Determine the (x, y) coordinate at the center of the cell enclosing the given text.  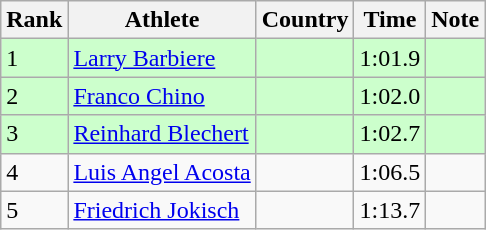
1:02.7 (390, 134)
Larry Barbiere (162, 58)
1 (34, 58)
1:13.7 (390, 210)
2 (34, 96)
Franco Chino (162, 96)
1:06.5 (390, 172)
Reinhard Blechert (162, 134)
1:01.9 (390, 58)
5 (34, 210)
Note (456, 20)
3 (34, 134)
Time (390, 20)
Rank (34, 20)
1:02.0 (390, 96)
4 (34, 172)
Country (305, 20)
Friedrich Jokisch (162, 210)
Athlete (162, 20)
Luis Angel Acosta (162, 172)
